Provide the (x, y) coordinate of the cell's center where the given text is located.  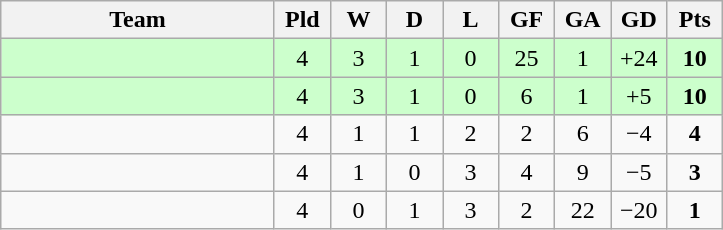
GD (639, 20)
GF (527, 20)
Pld (302, 20)
W (358, 20)
Pts (695, 20)
−5 (639, 172)
+5 (639, 96)
−4 (639, 134)
25 (527, 58)
22 (583, 210)
Team (138, 20)
9 (583, 172)
GA (583, 20)
D (414, 20)
+24 (639, 58)
−20 (639, 210)
L (470, 20)
